Scan for the cell matching the given text and deliver its [X, Y] coordinate at center. 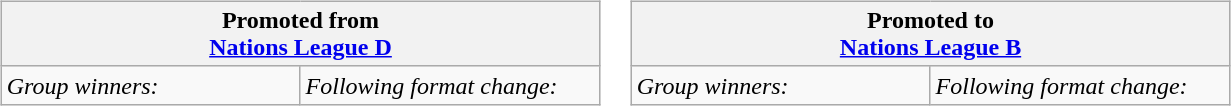
Promoted fromNations League D [300, 34]
Promoted toNations League B [930, 34]
